Output the [x, y] coordinate of the center of the cell containing the given text.  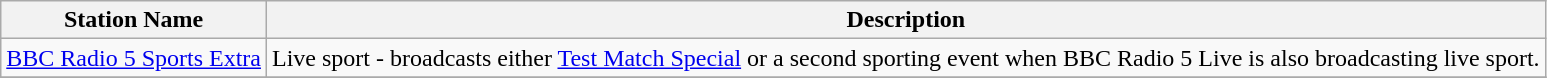
BBC Radio 5 Sports Extra [134, 58]
Description [906, 20]
Station Name [134, 20]
Live sport - broadcasts either Test Match Special or a second sporting event when BBC Radio 5 Live is also broadcasting live sport. [906, 58]
